Return [X, Y] of the center of cell containing provided text 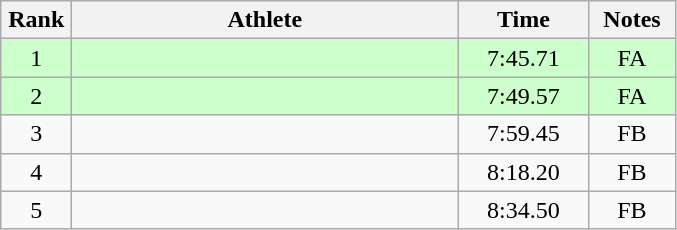
7:59.45 [524, 134]
8:18.20 [524, 172]
1 [36, 58]
Notes [632, 20]
Rank [36, 20]
3 [36, 134]
7:49.57 [524, 96]
5 [36, 210]
Athlete [265, 20]
2 [36, 96]
4 [36, 172]
8:34.50 [524, 210]
Time [524, 20]
7:45.71 [524, 58]
